Determine the (X, Y) coordinate at the center of the cell enclosing the given text.  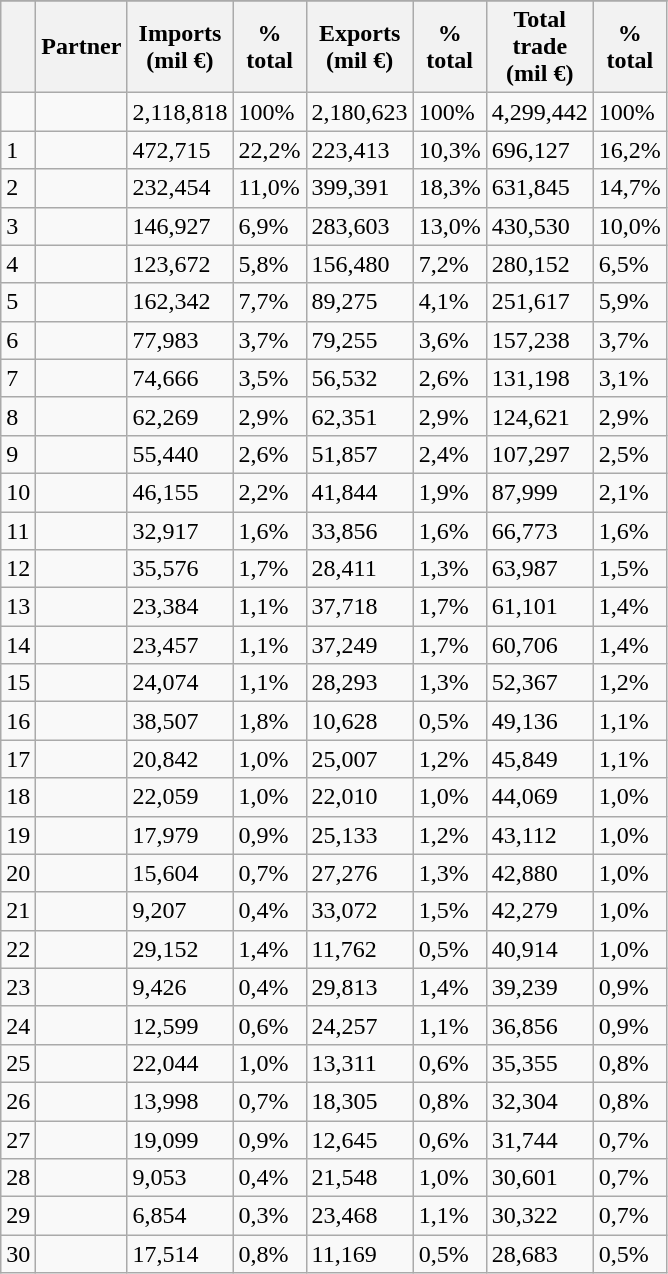
25 (18, 1063)
43,112 (540, 835)
17 (18, 759)
24,074 (180, 683)
20,842 (180, 759)
399,391 (360, 188)
5,9% (630, 302)
472,715 (180, 150)
13,0% (450, 226)
18,3% (450, 188)
14 (18, 645)
12,645 (360, 1139)
131,198 (540, 378)
32,304 (540, 1101)
6,5% (630, 264)
15 (18, 683)
223,413 (360, 150)
28 (18, 1178)
28,293 (360, 683)
30 (18, 1254)
157,238 (540, 340)
7 (18, 378)
23,384 (180, 607)
23,468 (360, 1216)
232,454 (180, 188)
25,007 (360, 759)
44,069 (540, 797)
7,2% (450, 264)
162,342 (180, 302)
4,299,442 (540, 112)
12 (18, 569)
17,979 (180, 835)
63,987 (540, 569)
9,053 (180, 1178)
36,856 (540, 1025)
19,099 (180, 1139)
62,269 (180, 416)
11,762 (360, 949)
32,917 (180, 531)
19 (18, 835)
430,530 (540, 226)
45,849 (540, 759)
60,706 (540, 645)
696,127 (540, 150)
87,999 (540, 492)
631,845 (540, 188)
6,9% (270, 226)
123,672 (180, 264)
13,311 (360, 1063)
20 (18, 873)
15,604 (180, 873)
77,983 (180, 340)
11,0% (270, 188)
10,628 (360, 721)
3,6% (450, 340)
30,601 (540, 1178)
28,683 (540, 1254)
46,155 (180, 492)
24,257 (360, 1025)
3,1% (630, 378)
29 (18, 1216)
42,279 (540, 911)
13,998 (180, 1101)
18 (18, 797)
40,914 (540, 949)
27,276 (360, 873)
4,1% (450, 302)
31,744 (540, 1139)
2,1% (630, 492)
29,152 (180, 949)
2 (18, 188)
9,207 (180, 911)
22,059 (180, 797)
2,5% (630, 454)
39,239 (540, 987)
23,457 (180, 645)
49,136 (540, 721)
Partner (82, 47)
Imports(mil €) (180, 47)
52,367 (540, 683)
11 (18, 531)
74,666 (180, 378)
5,8% (270, 264)
28,411 (360, 569)
56,532 (360, 378)
13 (18, 607)
Totaltrade(mil €) (540, 47)
27 (18, 1139)
12,599 (180, 1025)
14,7% (630, 188)
23 (18, 987)
3 (18, 226)
55,440 (180, 454)
251,617 (540, 302)
29,813 (360, 987)
6 (18, 340)
146,927 (180, 226)
42,880 (540, 873)
1,8% (270, 721)
89,275 (360, 302)
21,548 (360, 1178)
8 (18, 416)
1,9% (450, 492)
22,2% (270, 150)
37,249 (360, 645)
9,426 (180, 987)
16 (18, 721)
10,3% (450, 150)
51,857 (360, 454)
25,133 (360, 835)
33,856 (360, 531)
37,718 (360, 607)
66,773 (540, 531)
33,072 (360, 911)
38,507 (180, 721)
22,010 (360, 797)
10 (18, 492)
62,351 (360, 416)
5 (18, 302)
4 (18, 264)
26 (18, 1101)
21 (18, 911)
24 (18, 1025)
10,0% (630, 226)
Exports(mil €) (360, 47)
280,152 (540, 264)
1 (18, 150)
11,169 (360, 1254)
124,621 (540, 416)
9 (18, 454)
6,854 (180, 1216)
7,7% (270, 302)
3,5% (270, 378)
35,576 (180, 569)
35,355 (540, 1063)
22 (18, 949)
107,297 (540, 454)
2,118,818 (180, 112)
0,3% (270, 1216)
2,4% (450, 454)
17,514 (180, 1254)
30,322 (540, 1216)
283,603 (360, 226)
16,2% (630, 150)
156,480 (360, 264)
2,2% (270, 492)
2,180,623 (360, 112)
18,305 (360, 1101)
22,044 (180, 1063)
79,255 (360, 340)
61,101 (540, 607)
41,844 (360, 492)
